Scan for the cell matching the given text and deliver its [X, Y] coordinate at center. 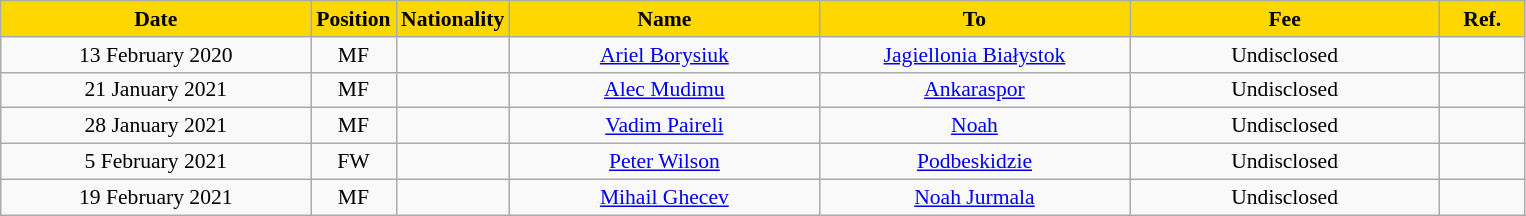
Peter Wilson [664, 162]
Date [156, 19]
Vadim Paireli [664, 126]
Podbeskidzie [974, 162]
Noah Jurmala [974, 197]
Name [664, 19]
To [974, 19]
Ankaraspor [974, 90]
28 January 2021 [156, 126]
5 February 2021 [156, 162]
Mihail Ghecev [664, 197]
Nationality [452, 19]
Ref. [1482, 19]
Noah [974, 126]
Alec Mudimu [664, 90]
FW [354, 162]
13 February 2020 [156, 55]
Position [354, 19]
Jagiellonia Białystok [974, 55]
21 January 2021 [156, 90]
Ariel Borysiuk [664, 55]
19 February 2021 [156, 197]
Fee [1285, 19]
